Return the (X, Y) coordinate for the center point of the cell that contains the specified text.  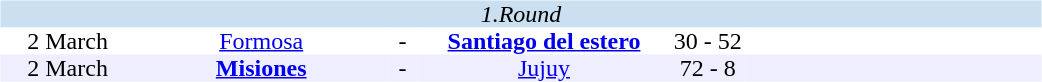
Misiones (262, 68)
1.Round (520, 14)
Jujuy (544, 68)
Formosa (262, 42)
Santiago del estero (544, 42)
30 - 52 (708, 42)
72 - 8 (708, 68)
